Locate the cell with the specified text and output its [x, y] center coordinate. 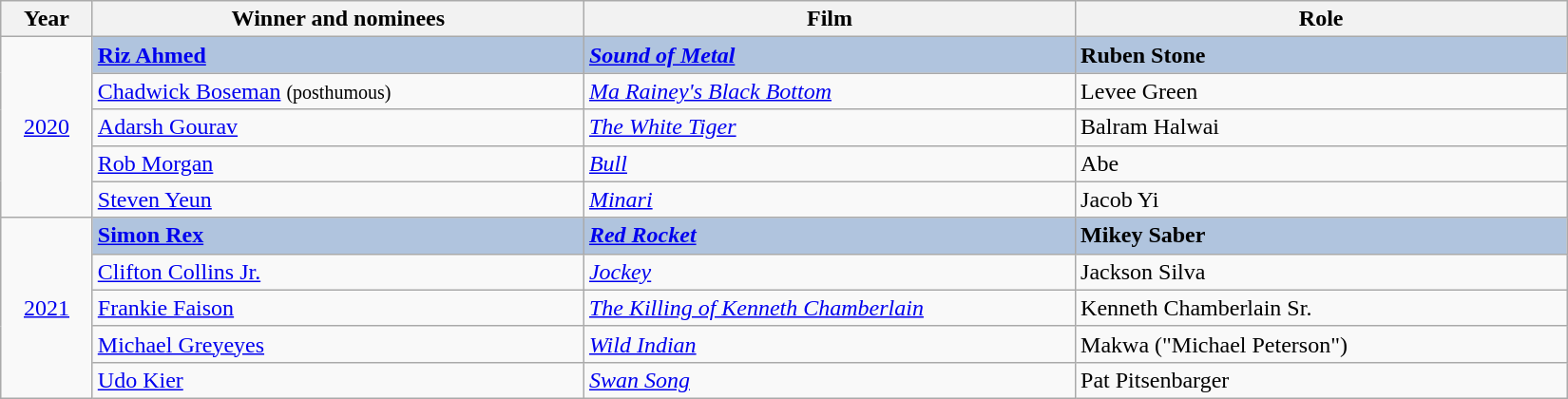
Balram Halwai [1321, 127]
Ma Rainey's Black Bottom [829, 91]
Swan Song [829, 380]
Ruben Stone [1321, 55]
Adarsh Gourav [338, 127]
Jockey [829, 272]
Jackson Silva [1321, 272]
Simon Rex [338, 236]
The Killing of Kenneth Chamberlain [829, 308]
Levee Green [1321, 91]
Year [48, 19]
Steven Yeun [338, 199]
Jacob Yi [1321, 199]
2021 [48, 308]
Winner and nominees [338, 19]
Riz Ahmed [338, 55]
Makwa ("Michael Peterson") [1321, 344]
Chadwick Boseman (posthumous) [338, 91]
Red Rocket [829, 236]
Rob Morgan [338, 163]
Frankie Faison [338, 308]
Sound of Metal [829, 55]
Clifton Collins Jr. [338, 272]
Film [829, 19]
Udo Kier [338, 380]
Michael Greyeyes [338, 344]
Minari [829, 199]
Mikey Saber [1321, 236]
Bull [829, 163]
The White Tiger [829, 127]
Role [1321, 19]
2020 [48, 127]
Wild Indian [829, 344]
Kenneth Chamberlain Sr. [1321, 308]
Abe [1321, 163]
Pat Pitsenbarger [1321, 380]
